Identify which cell holds the provided text, then report its (X, Y) central coordinate. 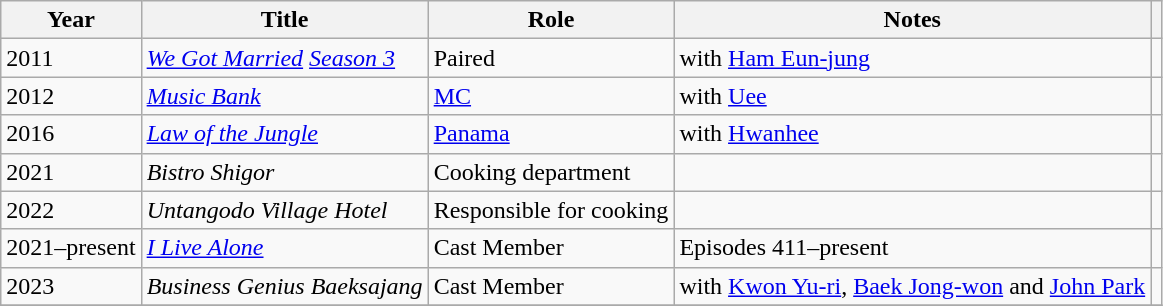
Notes (912, 20)
Law of the Jungle (284, 134)
Untangodo Village Hotel (284, 210)
2021 (71, 172)
2022 (71, 210)
Paired (551, 58)
Panama (551, 134)
We Got Married Season 3 (284, 58)
Year (71, 20)
2016 (71, 134)
2012 (71, 96)
2011 (71, 58)
I Live Alone (284, 248)
Responsible for cooking (551, 210)
Business Genius Baeksajang (284, 286)
Episodes 411–present (912, 248)
MC (551, 96)
with Uee (912, 96)
with Hwanhee (912, 134)
with Kwon Yu-ri, Baek Jong-won and John Park (912, 286)
Role (551, 20)
2023 (71, 286)
Bistro Shigor (284, 172)
Title (284, 20)
Music Bank (284, 96)
Cooking department (551, 172)
with Ham Eun-jung (912, 58)
2021–present (71, 248)
